Scan for the cell matching the given text and deliver its [x, y] coordinate at center. 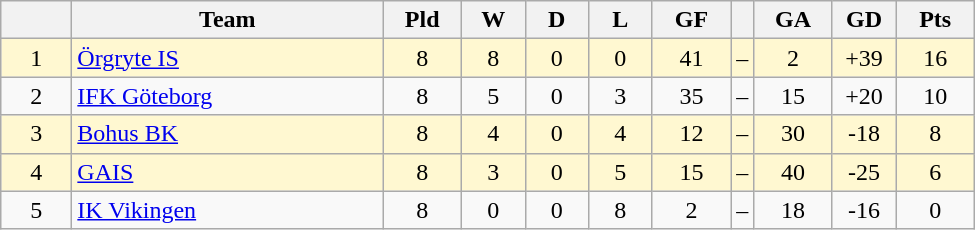
-16 [864, 210]
16 [936, 58]
Pts [936, 20]
41 [692, 58]
GA [794, 20]
W [493, 20]
-18 [864, 134]
12 [692, 134]
+20 [864, 96]
L [621, 20]
Pld [422, 20]
GAIS [228, 172]
18 [794, 210]
+39 [864, 58]
-25 [864, 172]
GF [692, 20]
10 [936, 96]
40 [794, 172]
35 [692, 96]
IFK Göteborg [228, 96]
1 [36, 58]
6 [936, 172]
Örgryte IS [228, 58]
D [557, 20]
30 [794, 134]
IK Vikingen [228, 210]
Bohus BK [228, 134]
Team [228, 20]
GD [864, 20]
